Identify which cell holds the provided text, then report its [X, Y] central coordinate. 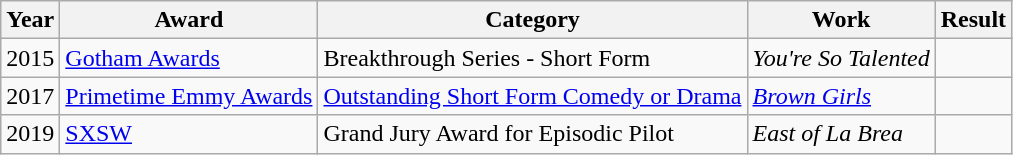
Work [841, 20]
East of La Brea [841, 134]
Year [30, 20]
Primetime Emmy Awards [189, 96]
Outstanding Short Form Comedy or Drama [532, 96]
You're So Talented [841, 58]
2017 [30, 96]
SXSW [189, 134]
Gotham Awards [189, 58]
2015 [30, 58]
Grand Jury Award for Episodic Pilot [532, 134]
Brown Girls [841, 96]
Result [973, 20]
Breakthrough Series - Short Form [532, 58]
Category [532, 20]
Award [189, 20]
2019 [30, 134]
